For the text-containing cell, return its midpoint in [X, Y] coordinate format. 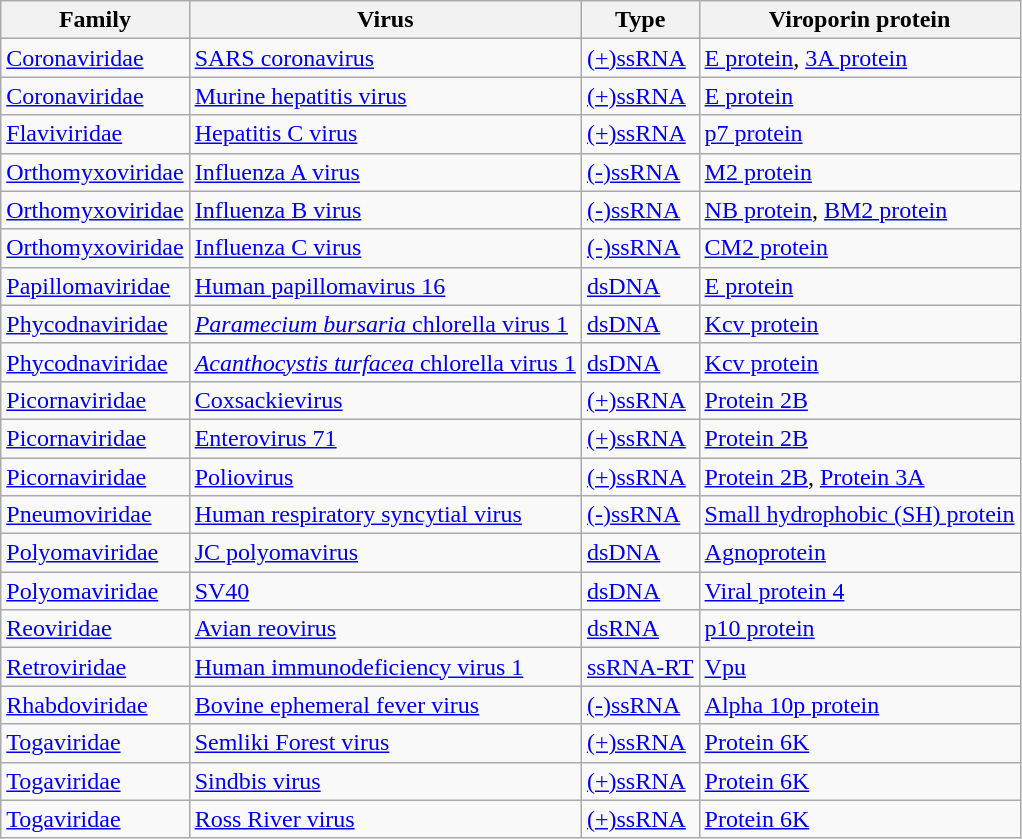
Viroporin protein [860, 20]
Reoviridae [95, 629]
Human papillomavirus 16 [385, 286]
Avian reovirus [385, 629]
Papillomaviridae [95, 286]
Viral protein 4 [860, 591]
Bovine ephemeral fever virus [385, 705]
CM2 protein [860, 248]
Ross River virus [385, 819]
Paramecium bursaria chlorella virus 1 [385, 324]
Protein 2B, Protein 3A [860, 477]
Alpha 10p protein [860, 705]
Retroviridae [95, 667]
dsRNA [640, 629]
Hepatitis C virus [385, 134]
Pneumoviridae [95, 515]
p7 protein [860, 134]
Type [640, 20]
M2 protein [860, 172]
E protein, 3A protein [860, 58]
SV40 [385, 591]
JC polyomavirus [385, 553]
Enterovirus 71 [385, 438]
SARS coronavirus [385, 58]
Sindbis virus [385, 781]
Acanthocystis turfacea chlorella virus 1 [385, 362]
Virus [385, 20]
NB protein, BM2 protein [860, 210]
Poliovirus [385, 477]
Small hydrophobic (SH) protein [860, 515]
Influenza B virus [385, 210]
p10 protein [860, 629]
Human immunodeficiency virus 1 [385, 667]
Influenza A virus [385, 172]
ssRNA-RT [640, 667]
Flaviviridae [95, 134]
Murine hepatitis virus [385, 96]
Vpu [860, 667]
Coxsackievirus [385, 400]
Agnoprotein [860, 553]
Influenza C virus [385, 248]
Rhabdoviridae [95, 705]
Human respiratory syncytial virus [385, 515]
Semliki Forest virus [385, 743]
Family [95, 20]
